Return the [x, y] coordinate for the center point of the cell that contains the specified text.  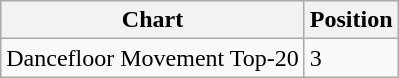
3 [351, 58]
Chart [153, 20]
Dancefloor Movement Top-20 [153, 58]
Position [351, 20]
